Pinpoint the cell where the given text exists, returning its (x, y) midpoint coordinate. 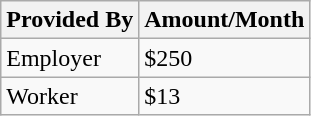
Worker (70, 96)
$250 (224, 58)
Provided By (70, 20)
Amount/Month (224, 20)
Employer (70, 58)
$13 (224, 96)
